Return the [x, y] coordinate for the center point of the cell that contains the specified text.  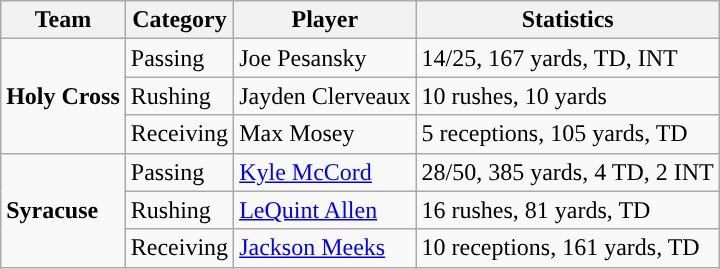
Joe Pesansky [325, 58]
16 rushes, 81 yards, TD [568, 210]
LeQuint Allen [325, 210]
Jayden Clerveaux [325, 96]
Team [64, 20]
10 rushes, 10 yards [568, 96]
Jackson Meeks [325, 248]
Category [179, 20]
14/25, 167 yards, TD, INT [568, 58]
Statistics [568, 20]
5 receptions, 105 yards, TD [568, 134]
Max Mosey [325, 134]
28/50, 385 yards, 4 TD, 2 INT [568, 172]
Syracuse [64, 210]
Kyle McCord [325, 172]
Holy Cross [64, 96]
Player [325, 20]
10 receptions, 161 yards, TD [568, 248]
